Capture the cell that displays the provided text and extract its (x, y) central coordinate. 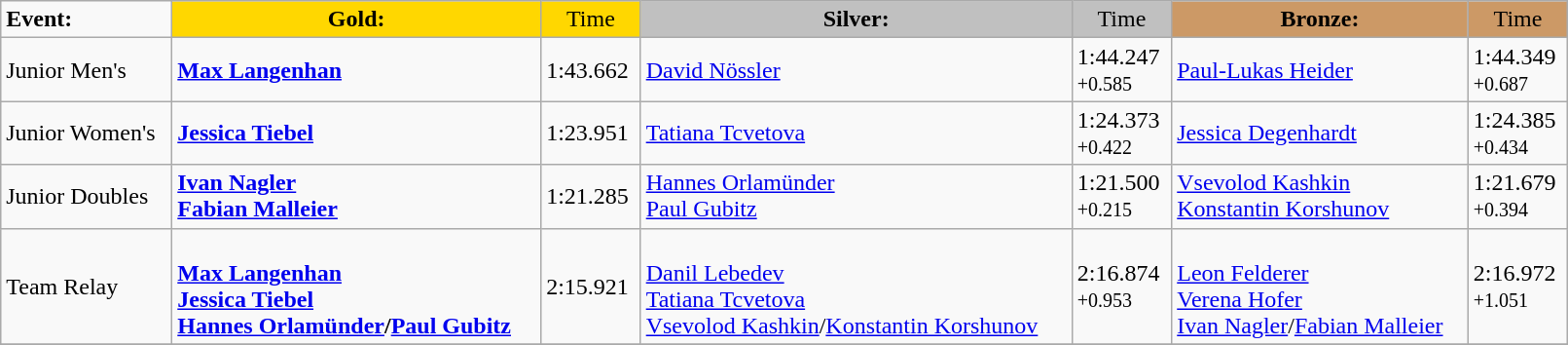
Jessica Tiebel (356, 133)
Leon FeldererVerena HoferIvan Nagler/Fabian Malleier (1320, 287)
Silver: (857, 19)
David Nössler (857, 70)
1:44.247+0.585 (1121, 70)
1:23.951 (592, 133)
Paul-Lukas Heider (1320, 70)
Team Relay (87, 287)
Vsevolod KashkinKonstantin Korshunov (1320, 197)
Junior Men's (87, 70)
Max Langenhan (356, 70)
Gold: (356, 19)
2:15.921 (592, 287)
2:16.874+0.953 (1121, 287)
Jessica Degenhardt (1320, 133)
Max LangenhanJessica TiebelHannes Orlamünder/Paul Gubitz (356, 287)
Event: (87, 19)
1:21.679+0.394 (1518, 197)
1:44.349+0.687 (1518, 70)
2:16.972+1.051 (1518, 287)
Bronze: (1320, 19)
Junior Women's (87, 133)
Danil LebedevTatiana TcvetovaVsevolod Kashkin/Konstantin Korshunov (857, 287)
1:21.500+0.215 (1121, 197)
Hannes OrlamünderPaul Gubitz (857, 197)
Ivan NaglerFabian Malleier (356, 197)
1:21.285 (592, 197)
1:24.373+0.422 (1121, 133)
Junior Doubles (87, 197)
1:43.662 (592, 70)
1:24.385+0.434 (1518, 133)
Tatiana Tcvetova (857, 133)
